Search for the cell housing the specified text and yield its [x, y] center coordinate. 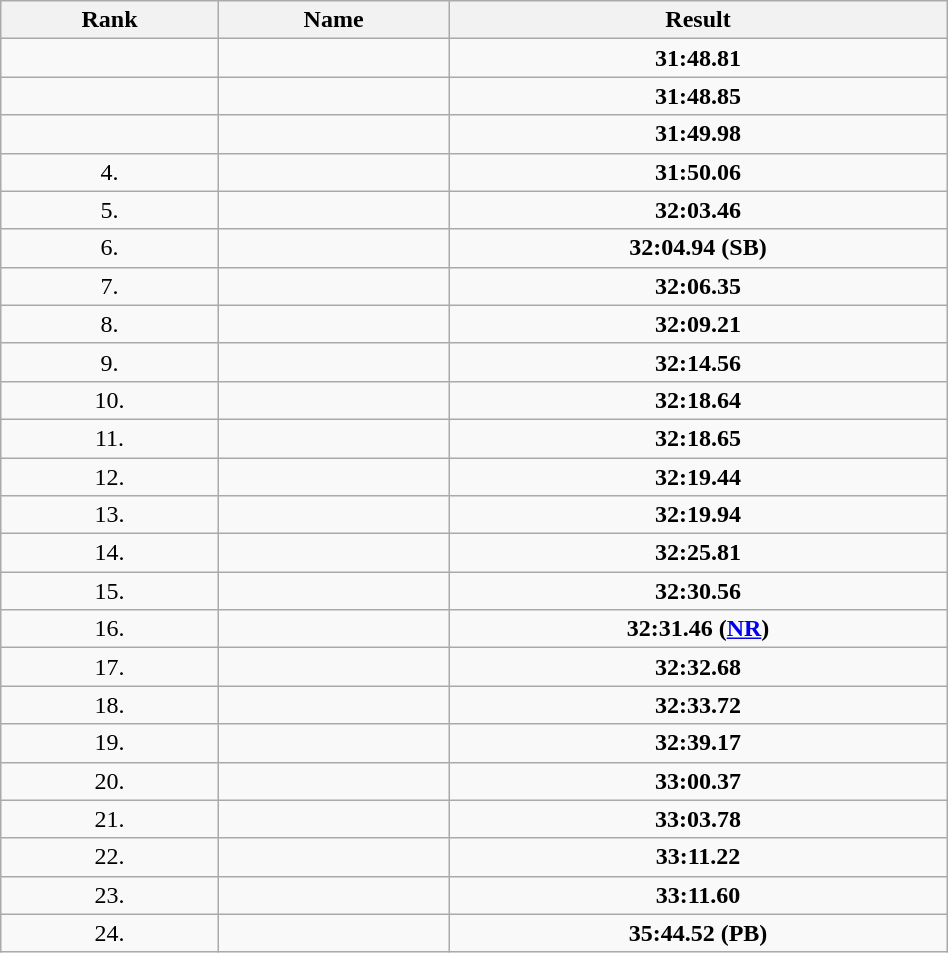
13. [110, 515]
32:39.17 [698, 743]
31:48.81 [698, 58]
17. [110, 667]
33:11.60 [698, 895]
21. [110, 819]
32:14.56 [698, 362]
31:49.98 [698, 134]
32:31.46 (NR) [698, 629]
11. [110, 438]
31:50.06 [698, 172]
16. [110, 629]
33:03.78 [698, 819]
32:30.56 [698, 591]
32:04.94 (SB) [698, 248]
7. [110, 286]
5. [110, 210]
Name [333, 20]
6. [110, 248]
33:11.22 [698, 857]
35:44.52 (PB) [698, 933]
Rank [110, 20]
32:19.44 [698, 477]
12. [110, 477]
23. [110, 895]
20. [110, 781]
32:18.64 [698, 400]
32:09.21 [698, 324]
15. [110, 591]
32:18.65 [698, 438]
19. [110, 743]
32:06.35 [698, 286]
9. [110, 362]
8. [110, 324]
Result [698, 20]
32:19.94 [698, 515]
18. [110, 705]
32:33.72 [698, 705]
33:00.37 [698, 781]
24. [110, 933]
10. [110, 400]
22. [110, 857]
32:25.81 [698, 553]
32:03.46 [698, 210]
31:48.85 [698, 96]
4. [110, 172]
14. [110, 553]
32:32.68 [698, 667]
